Determine the (X, Y) coordinate at the center of the cell enclosing the given text.  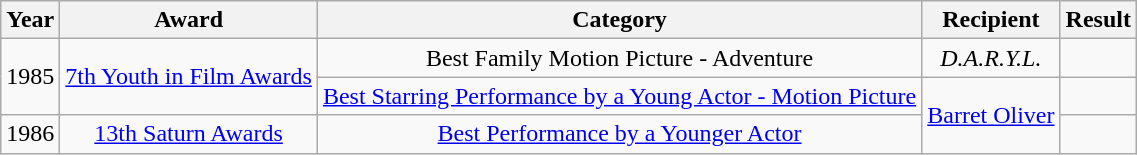
Award (189, 20)
7th Youth in Film Awards (189, 77)
Best Starring Performance by a Young Actor - Motion Picture (619, 96)
Result (1098, 20)
Best Performance by a Younger Actor (619, 134)
1985 (30, 77)
Recipient (991, 20)
Year (30, 20)
Category (619, 20)
D.A.R.Y.L. (991, 58)
1986 (30, 134)
13th Saturn Awards (189, 134)
Best Family Motion Picture - Adventure (619, 58)
Barret Oliver (991, 115)
